Identify which cell holds the provided text, then report its [X, Y] central coordinate. 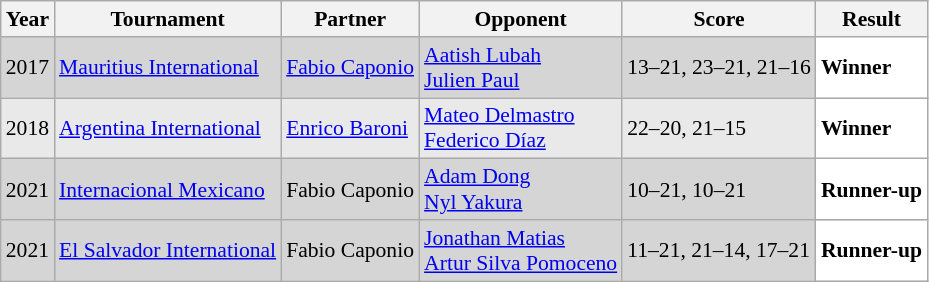
Tournament [168, 19]
Mateo Delmastro Federico Díaz [520, 128]
Adam Dong Nyl Yakura [520, 190]
Mauritius International [168, 68]
Opponent [520, 19]
13–21, 23–21, 21–16 [719, 68]
Year [28, 19]
Aatish Lubah Julien Paul [520, 68]
Internacional Mexicano [168, 190]
Result [872, 19]
Jonathan Matias Artur Silva Pomoceno [520, 250]
2017 [28, 68]
22–20, 21–15 [719, 128]
El Salvador International [168, 250]
11–21, 21–14, 17–21 [719, 250]
Partner [350, 19]
Argentina International [168, 128]
Score [719, 19]
2018 [28, 128]
Enrico Baroni [350, 128]
10–21, 10–21 [719, 190]
